Capture the cell that displays the provided text and extract its (x, y) central coordinate. 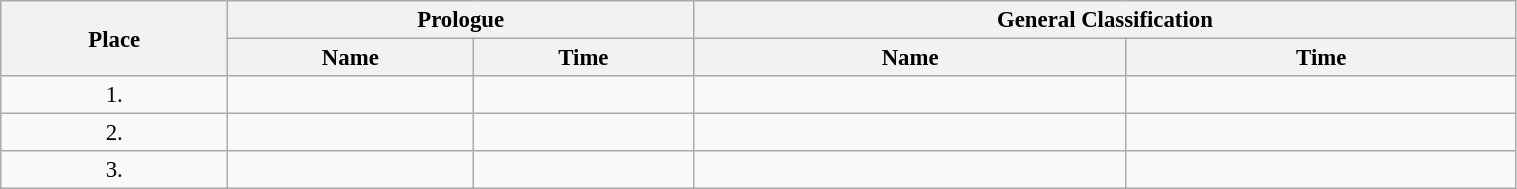
3. (114, 170)
1. (114, 95)
2. (114, 133)
Place (114, 38)
Prologue (461, 20)
General Classification (1105, 20)
